Pinpoint the cell where the given text exists, returning its [X, Y] midpoint coordinate. 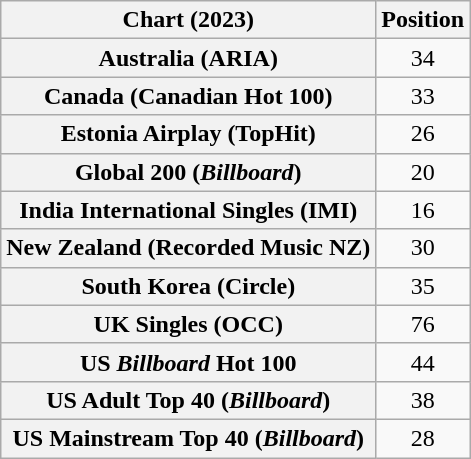
33 [423, 96]
Australia (ARIA) [188, 58]
Canada (Canadian Hot 100) [188, 96]
26 [423, 134]
44 [423, 362]
30 [423, 248]
Chart (2023) [188, 20]
38 [423, 400]
16 [423, 210]
20 [423, 172]
South Korea (Circle) [188, 286]
US Mainstream Top 40 (Billboard) [188, 438]
Position [423, 20]
US Adult Top 40 (Billboard) [188, 400]
28 [423, 438]
US Billboard Hot 100 [188, 362]
Global 200 (Billboard) [188, 172]
UK Singles (OCC) [188, 324]
34 [423, 58]
35 [423, 286]
76 [423, 324]
New Zealand (Recorded Music NZ) [188, 248]
India International Singles (IMI) [188, 210]
Estonia Airplay (TopHit) [188, 134]
